Return (X, Y) of the center of cell containing provided text 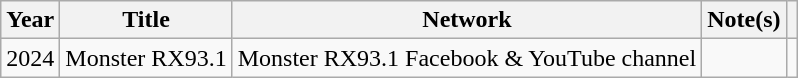
2024 (30, 58)
Title (146, 20)
Year (30, 20)
Monster RX93.1 Facebook & YouTube channel (467, 58)
Note(s) (744, 20)
Monster RX93.1 (146, 58)
Network (467, 20)
